Capture the cell that displays the provided text and extract its [X, Y] central coordinate. 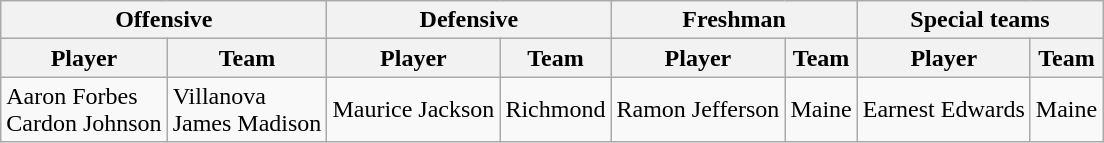
Richmond [556, 110]
Defensive [469, 20]
Maurice Jackson [414, 110]
Offensive [164, 20]
Ramon Jefferson [698, 110]
Freshman [734, 20]
VillanovaJames Madison [247, 110]
Aaron ForbesCardon Johnson [84, 110]
Earnest Edwards [944, 110]
Special teams [980, 20]
